For the text-containing cell, return its midpoint in (x, y) coordinate format. 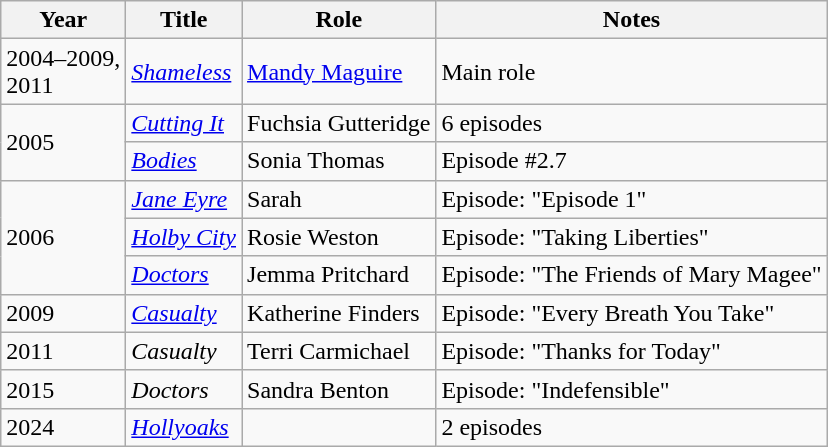
2004–2009,2011 (64, 72)
Episode: "Episode 1" (632, 199)
Jemma Pritchard (339, 275)
Cutting It (184, 123)
Episode #2.7 (632, 161)
2005 (64, 142)
6 episodes (632, 123)
Terri Carmichael (339, 351)
Sarah (339, 199)
Katherine Finders (339, 313)
Sonia Thomas (339, 161)
2015 (64, 389)
Role (339, 20)
Main role (632, 72)
2006 (64, 237)
Episode: "The Friends of Mary Magee" (632, 275)
Bodies (184, 161)
Jane Eyre (184, 199)
Year (64, 20)
Episode: "Every Breath You Take" (632, 313)
2024 (64, 427)
Shameless (184, 72)
Fuchsia Gutteridge (339, 123)
Episode: "Taking Liberties" (632, 237)
Notes (632, 20)
2 episodes (632, 427)
Episode: "Indefensible" (632, 389)
Holby City (184, 237)
2011 (64, 351)
Episode: "Thanks for Today" (632, 351)
Sandra Benton (339, 389)
Rosie Weston (339, 237)
Mandy Maguire (339, 72)
2009 (64, 313)
Title (184, 20)
Hollyoaks (184, 427)
